Locate the cell with the specified text and output its [X, Y] center coordinate. 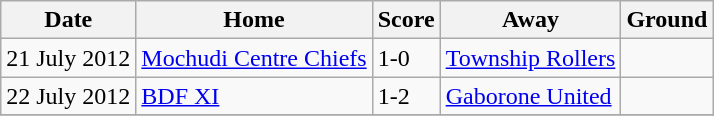
Away [530, 20]
1-0 [406, 58]
Home [254, 20]
BDF XI [254, 96]
1-2 [406, 96]
21 July 2012 [68, 58]
Score [406, 20]
22 July 2012 [68, 96]
Ground [667, 20]
Mochudi Centre Chiefs [254, 58]
Date [68, 20]
Township Rollers [530, 58]
Gaborone United [530, 96]
